Return (X, Y) of the center of cell containing provided text 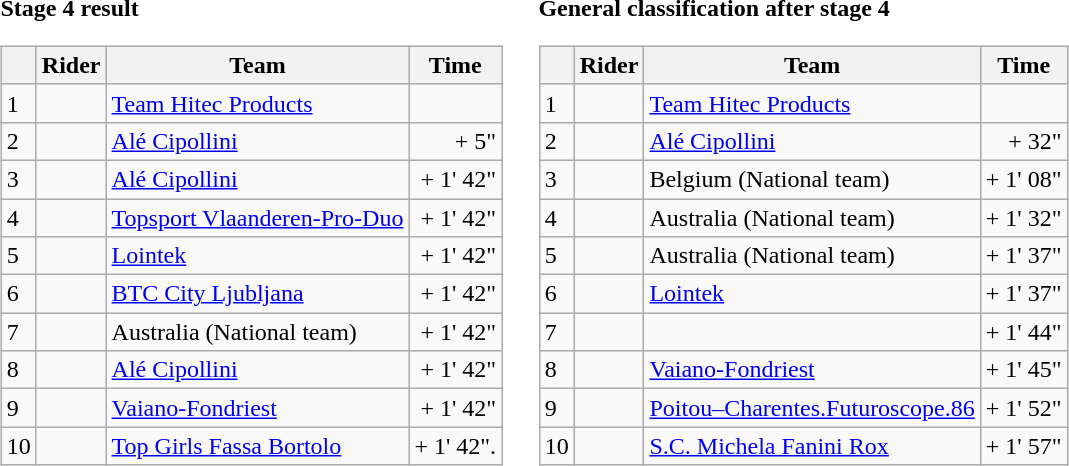
Top Girls Fassa Bortolo (258, 446)
+ 32" (1024, 141)
Topsport Vlaanderen-Pro-Duo (258, 217)
BTC City Ljubljana (258, 294)
+ 1' 08" (1024, 179)
+ 1' 57" (1024, 446)
+ 1' 52" (1024, 408)
+ 1' 45" (1024, 370)
+ 5" (456, 141)
Belgium (National team) (812, 179)
+ 1' 44" (1024, 332)
S.C. Michela Fanini Rox (812, 446)
+ 1' 42". (456, 446)
Poitou–Charentes.Futuroscope.86 (812, 408)
+ 1' 32" (1024, 217)
